Identify which cell holds the provided text, then report its (X, Y) central coordinate. 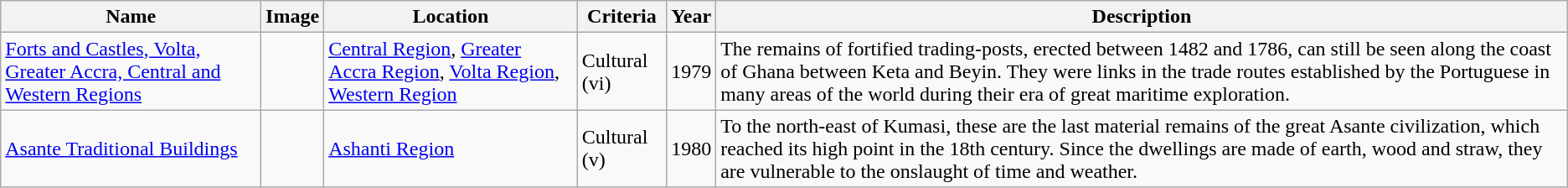
Ashanti Region (451, 149)
Cultural (v) (622, 149)
Name (131, 17)
Criteria (622, 17)
Forts and Castles, Volta, Greater Accra, Central and Western Regions (131, 71)
Central Region, Greater Accra Region, Volta Region, Western Region (451, 71)
1980 (692, 149)
Description (1142, 17)
Image (293, 17)
Cultural (vi) (622, 71)
Asante Traditional Buildings (131, 149)
1979 (692, 71)
Year (692, 17)
Location (451, 17)
